Return [X, Y] of the center of cell containing provided text 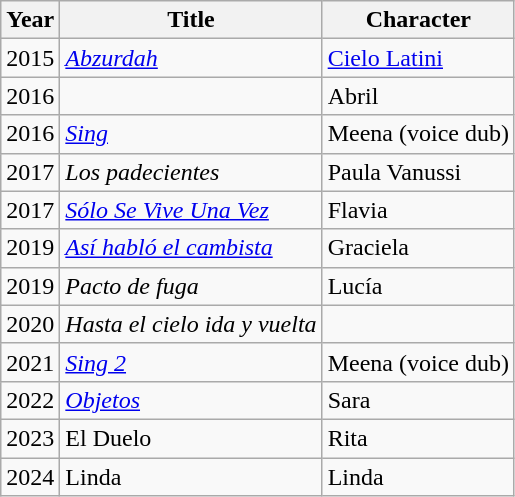
2015 [30, 58]
Cielo Latini [418, 58]
Rita [418, 438]
Sara [418, 400]
Character [418, 20]
Paula Vanussi [418, 172]
Así habló el cambista [191, 248]
Pacto de fuga [191, 286]
Abril [418, 96]
Year [30, 20]
2022 [30, 400]
Abzurdah [191, 58]
Lucía [418, 286]
Graciela [418, 248]
Flavia [418, 210]
2024 [30, 477]
Sing 2 [191, 362]
Objetos [191, 400]
Los padecientes [191, 172]
Hasta el cielo ida y vuelta [191, 324]
El Duelo [191, 438]
2020 [30, 324]
Title [191, 20]
2021 [30, 362]
Sing [191, 134]
2023 [30, 438]
Sólo Se Vive Una Vez [191, 210]
